Return the (X, Y) coordinate for the center point of the cell that contains the specified text.  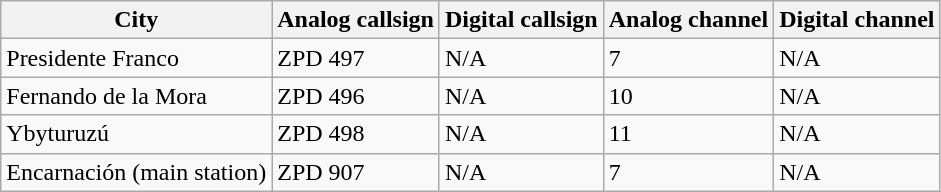
Digital channel (857, 20)
ZPD 907 (356, 172)
Digital callsign (521, 20)
City (136, 20)
Analog channel (688, 20)
ZPD 497 (356, 58)
Analog callsign (356, 20)
ZPD 496 (356, 96)
ZPD 498 (356, 134)
Encarnación (main station) (136, 172)
Presidente Franco (136, 58)
10 (688, 96)
Ybyturuzú (136, 134)
11 (688, 134)
Fernando de la Mora (136, 96)
